Provide the (x, y) coordinate of the cell's center where the given text is located.  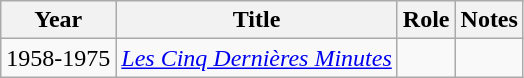
Role (426, 20)
1958-1975 (58, 58)
Notes (489, 20)
Les Cinq Dernières Minutes (256, 58)
Title (256, 20)
Year (58, 20)
